Pinpoint the cell where the given text exists, returning its [X, Y] midpoint coordinate. 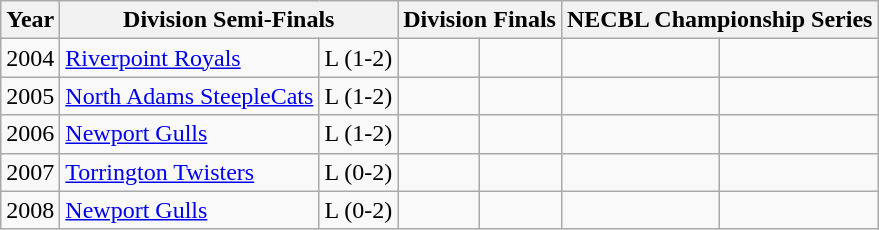
Division Finals [480, 20]
North Adams SteepleCats [190, 96]
Torrington Twisters [190, 172]
2005 [30, 96]
Riverpoint Royals [190, 58]
2006 [30, 134]
2007 [30, 172]
NECBL Championship Series [719, 20]
2008 [30, 210]
2004 [30, 58]
Year [30, 20]
Division Semi-Finals [229, 20]
